Pinpoint the cell where the given text exists, returning its (x, y) midpoint coordinate. 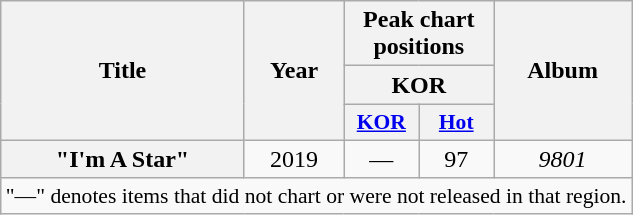
2019 (294, 159)
Hot (456, 122)
Title (123, 70)
"I'm A Star" (123, 159)
9801 (563, 159)
97 (456, 159)
Year (294, 70)
"—" denotes items that did not chart or were not released in that region. (316, 196)
Album (563, 70)
— (382, 159)
Peak chart positions (419, 34)
